For the text-containing cell, return its midpoint in [X, Y] coordinate format. 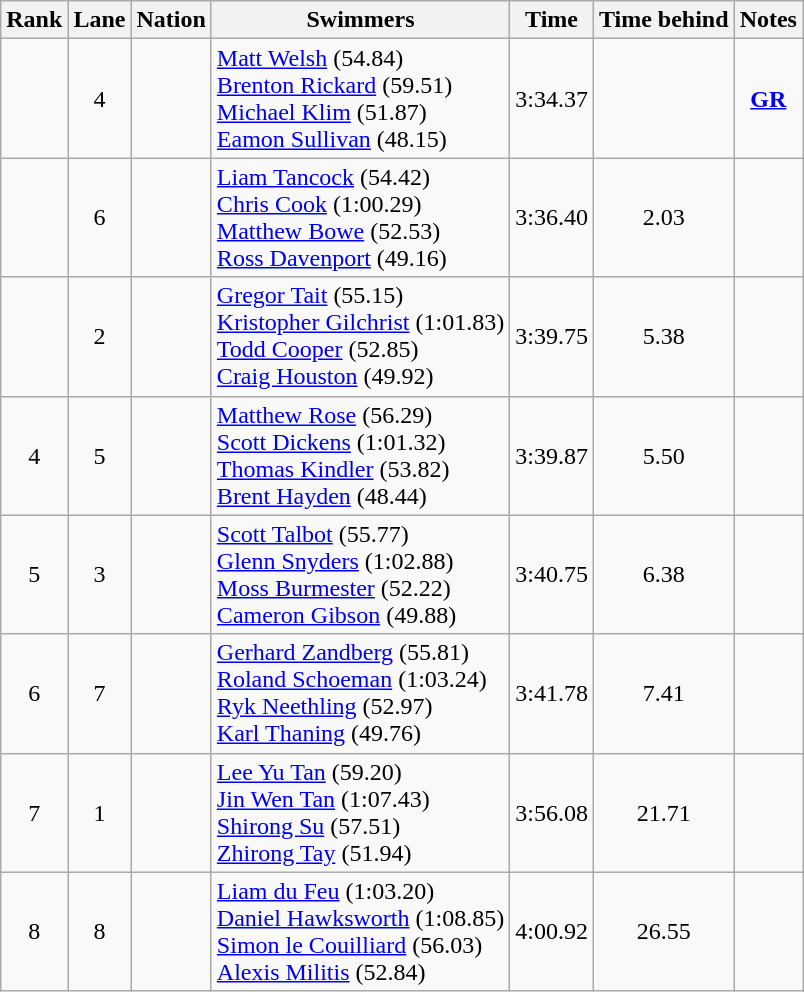
Liam Tancock (54.42)Chris Cook (1:00.29)Matthew Bowe (52.53)Ross Davenport (49.16) [360, 218]
Rank [34, 20]
2 [100, 336]
Notes [768, 20]
Gerhard Zandberg (55.81)Roland Schoeman (1:03.24)Ryk Neethling (52.97)Karl Thaning (49.76) [360, 694]
21.71 [664, 812]
Time behind [664, 20]
Matthew Rose (56.29)Scott Dickens (1:01.32)Thomas Kindler (53.82)Brent Hayden (48.44) [360, 456]
GR [768, 98]
3:40.75 [552, 574]
Scott Talbot (55.77)Glenn Snyders (1:02.88)Moss Burmester (52.22)Cameron Gibson (49.88) [360, 574]
Liam du Feu (1:03.20)Daniel Hawksworth (1:08.85)Simon le Couilliard (56.03)Alexis Militis (52.84) [360, 932]
26.55 [664, 932]
Time [552, 20]
Swimmers [360, 20]
3:39.75 [552, 336]
6.38 [664, 574]
3:56.08 [552, 812]
7.41 [664, 694]
3 [100, 574]
Lane [100, 20]
2.03 [664, 218]
3:39.87 [552, 456]
3:41.78 [552, 694]
3:36.40 [552, 218]
1 [100, 812]
3:34.37 [552, 98]
Lee Yu Tan (59.20)Jin Wen Tan (1:07.43)Shirong Su (57.51)Zhirong Tay (51.94) [360, 812]
Matt Welsh (54.84)Brenton Rickard (59.51)Michael Klim (51.87)Eamon Sullivan (48.15) [360, 98]
Nation [171, 20]
Gregor Tait (55.15)Kristopher Gilchrist (1:01.83)Todd Cooper (52.85)Craig Houston (49.92) [360, 336]
4:00.92 [552, 932]
5.38 [664, 336]
5.50 [664, 456]
